Extract the [x, y] coordinate from the center of the cell holding the provided text.  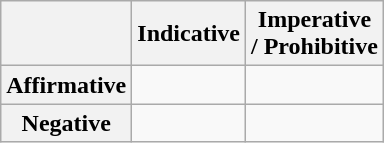
Negative [66, 123]
Imperative/ Prohibitive [315, 34]
Indicative [189, 34]
Affirmative [66, 85]
